Locate the cell with the specified text and output its (X, Y) center coordinate. 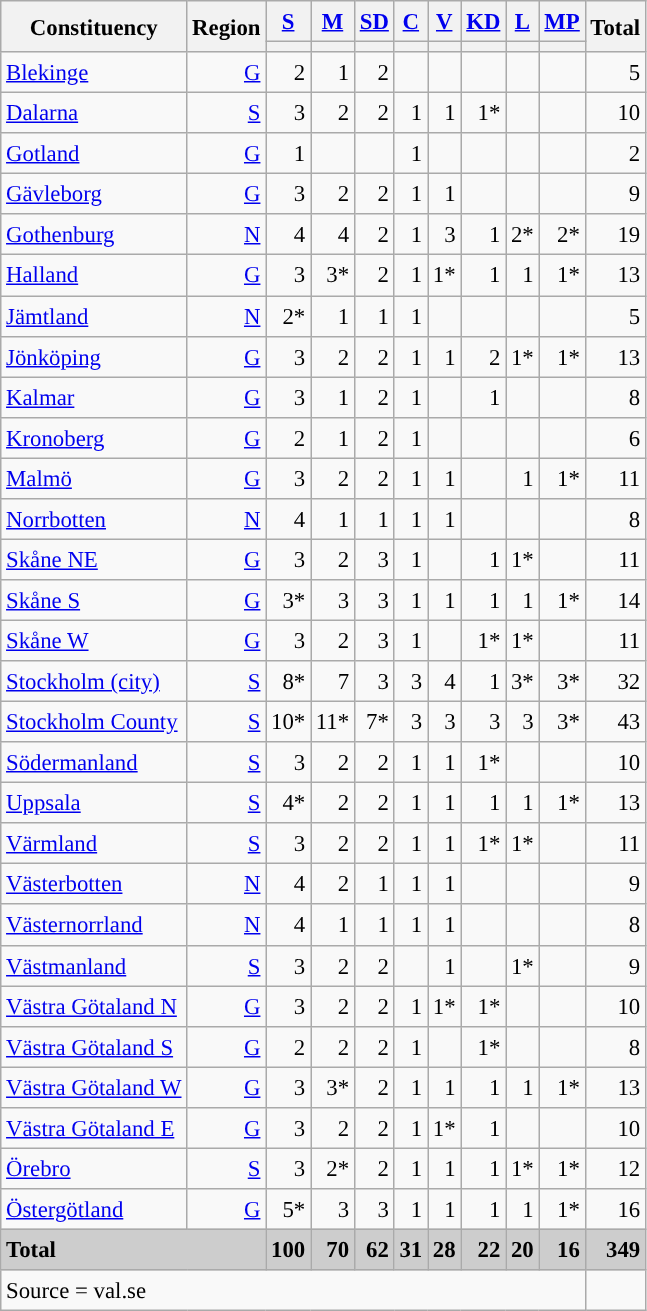
Stockholm (city) (94, 682)
31 (410, 1250)
7* (374, 722)
Gävleborg (94, 194)
Region (226, 26)
32 (615, 682)
19 (615, 234)
10* (288, 722)
20 (522, 1250)
100 (288, 1250)
Dalarna (94, 114)
11* (332, 722)
Västerbotten (94, 884)
8* (288, 682)
Västmanland (94, 966)
7 (332, 682)
4* (288, 804)
V (444, 22)
12 (615, 1168)
L (522, 22)
M (332, 22)
22 (484, 1250)
Constituency (94, 26)
Västra Götaland N (94, 1006)
5* (288, 1210)
Skåne W (94, 640)
14 (615, 600)
Gothenburg (94, 234)
Stockholm County (94, 722)
Västra Götaland W (94, 1088)
Halland (94, 276)
MP (562, 22)
Norrbotten (94, 520)
Gotland (94, 154)
28 (444, 1250)
KD (484, 22)
Kalmar (94, 398)
Jämtland (94, 316)
Örebro (94, 1168)
Västernorrland (94, 926)
43 (615, 722)
Skåne S (94, 600)
C (410, 22)
Västra Götaland E (94, 1128)
Jönköping (94, 356)
6 (615, 438)
70 (332, 1250)
SD (374, 22)
Östergötland (94, 1210)
Malmö (94, 478)
349 (615, 1250)
Source = val.se (293, 1290)
62 (374, 1250)
Värmland (94, 844)
Blekinge (94, 72)
Södermanland (94, 762)
Västra Götaland S (94, 1046)
Skåne NE (94, 560)
Uppsala (94, 804)
Kronoberg (94, 438)
